Pinpoint the cell where the given text exists, returning its (X, Y) midpoint coordinate. 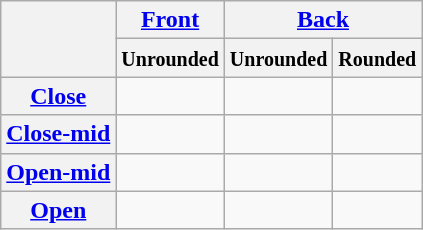
Rounded (378, 58)
Open (58, 210)
Open-mid (58, 172)
Front (170, 20)
Close (58, 96)
Close-mid (58, 134)
Back (322, 20)
